Return the (X, Y) coordinate for the center point of the cell that contains the specified text.  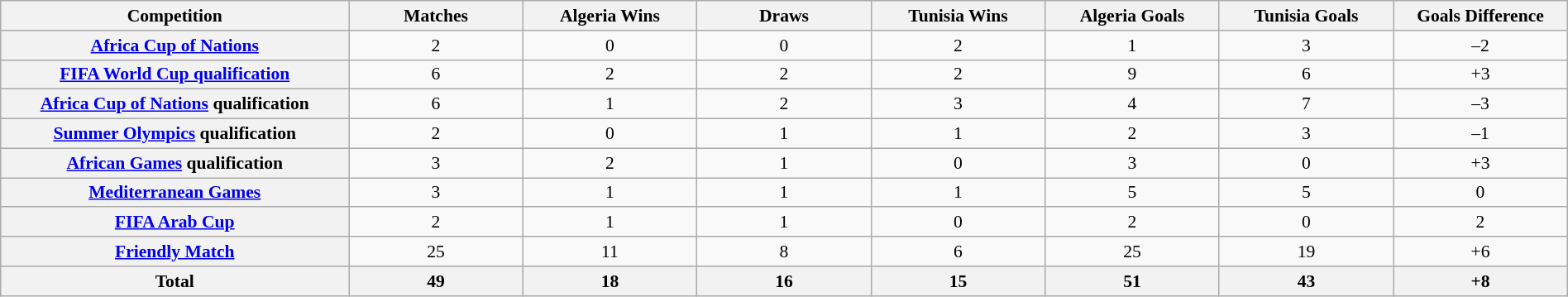
11 (610, 251)
–3 (1480, 104)
Tunisia Wins (958, 16)
FIFA World Cup qualification (175, 74)
Competition (175, 16)
Total (175, 281)
Algeria Wins (610, 16)
Matches (436, 16)
7 (1306, 104)
+6 (1480, 251)
9 (1132, 74)
Tunisia Goals (1306, 16)
4 (1132, 104)
49 (436, 281)
19 (1306, 251)
African Games qualification (175, 163)
FIFA Arab Cup (175, 223)
43 (1306, 281)
Mediterranean Games (175, 193)
+8 (1480, 281)
Summer Olympics qualification (175, 134)
16 (784, 281)
18 (610, 281)
Africa Cup of Nations (175, 46)
15 (958, 281)
–2 (1480, 46)
Draws (784, 16)
Africa Cup of Nations qualification (175, 104)
Goals Difference (1480, 16)
51 (1132, 281)
8 (784, 251)
Friendly Match (175, 251)
Algeria Goals (1132, 16)
–1 (1480, 134)
